Determine the (x, y) coordinate at the center of the cell enclosing the given text.  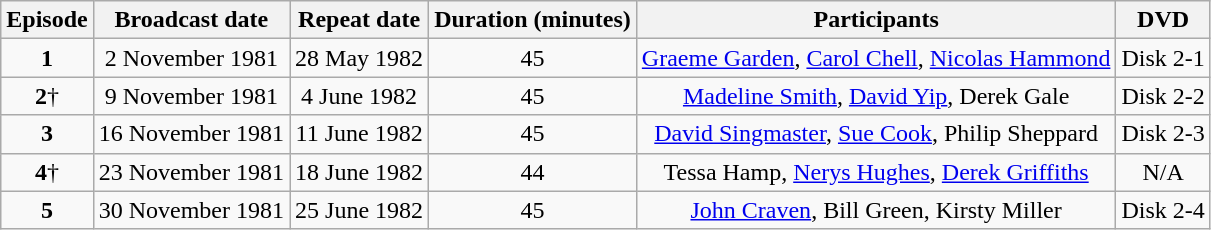
Tessa Hamp, Nerys Hughes, Derek Griffiths (876, 172)
5 (47, 210)
30 November 1981 (191, 210)
Disk 2-3 (1163, 134)
44 (533, 172)
4 June 1982 (360, 96)
25 June 1982 (360, 210)
DVD (1163, 20)
2 November 1981 (191, 58)
Episode (47, 20)
Graeme Garden, Carol Chell, Nicolas Hammond (876, 58)
Broadcast date (191, 20)
23 November 1981 (191, 172)
2† (47, 96)
Madeline Smith, David Yip, Derek Gale (876, 96)
4† (47, 172)
Disk 2-2 (1163, 96)
11 June 1982 (360, 134)
16 November 1981 (191, 134)
1 (47, 58)
Repeat date (360, 20)
Duration (minutes) (533, 20)
18 June 1982 (360, 172)
John Craven, Bill Green, Kirsty Miller (876, 210)
N/A (1163, 172)
Disk 2-4 (1163, 210)
3 (47, 134)
Disk 2-1 (1163, 58)
Participants (876, 20)
David Singmaster, Sue Cook, Philip Sheppard (876, 134)
9 November 1981 (191, 96)
28 May 1982 (360, 58)
